Detect which cell encompasses the target text, then output its (X, Y) center coordinate. 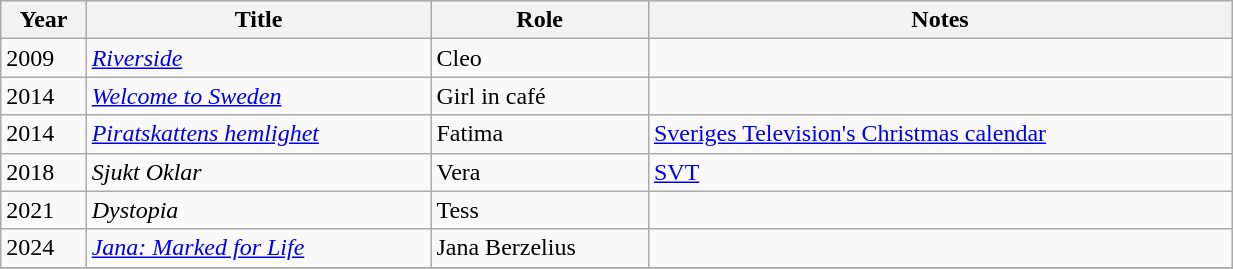
Girl in café (540, 96)
Jana Berzelius (540, 248)
Tess (540, 210)
Sveriges Television's Christmas calendar (940, 134)
Dystopia (258, 210)
Welcome to Sweden (258, 96)
Year (44, 20)
SVT (940, 172)
Role (540, 20)
Vera (540, 172)
Riverside (258, 58)
Sjukt Oklar (258, 172)
Cleo (540, 58)
Title (258, 20)
2021 (44, 210)
Notes (940, 20)
2009 (44, 58)
Fatima (540, 134)
Jana: Marked for Life (258, 248)
2024 (44, 248)
2018 (44, 172)
Piratskattens hemlighet (258, 134)
